Return the (x, y) coordinate for the center point of the cell that contains the specified text.  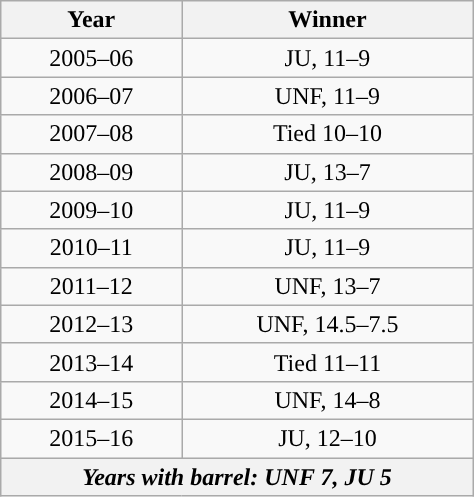
2012–13 (92, 324)
2007–08 (92, 134)
JU, 12–10 (328, 438)
2010–11 (92, 248)
UNF, 14.5–7.5 (328, 324)
2005–06 (92, 58)
Winner (328, 20)
UNF, 14–8 (328, 400)
2008–09 (92, 172)
2015–16 (92, 438)
Years with barrel: UNF 7, JU 5 (237, 477)
2011–12 (92, 286)
Tied 10–10 (328, 134)
JU, 13–7 (328, 172)
2006–07 (92, 96)
Year (92, 20)
2013–14 (92, 362)
UNF, 11–9 (328, 96)
2014–15 (92, 400)
UNF, 13–7 (328, 286)
Tied 11–11 (328, 362)
2009–10 (92, 210)
